Return (X, Y) of the center of cell containing provided text 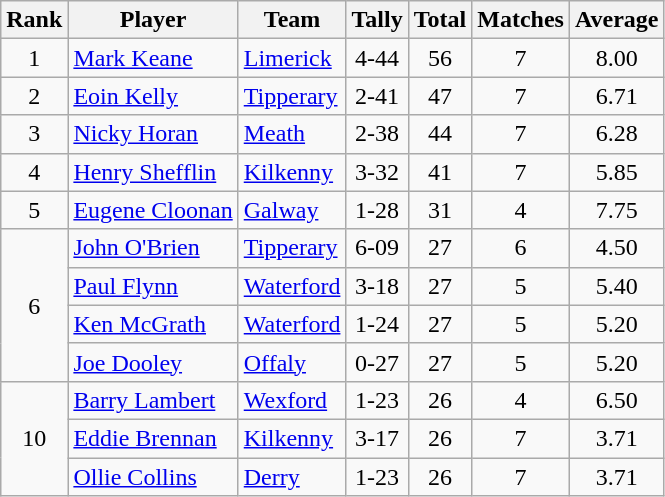
Eoin Kelly (153, 96)
Joe Dooley (153, 362)
Eddie Brennan (153, 438)
Paul Flynn (153, 286)
2-41 (377, 96)
5.40 (616, 286)
Henry Shefflin (153, 172)
Total (440, 20)
8.00 (616, 58)
3 (34, 134)
44 (440, 134)
Tally (377, 20)
John O'Brien (153, 248)
Eugene Cloonan (153, 210)
3-17 (377, 438)
Barry Lambert (153, 400)
Ken McGrath (153, 324)
3-32 (377, 172)
31 (440, 210)
Limerick (292, 58)
Wexford (292, 400)
6.71 (616, 96)
4.50 (616, 248)
2-38 (377, 134)
56 (440, 58)
47 (440, 96)
1-28 (377, 210)
6.50 (616, 400)
Matches (521, 20)
10 (34, 438)
6-09 (377, 248)
1 (34, 58)
5.85 (616, 172)
Offaly (292, 362)
4-44 (377, 58)
3-18 (377, 286)
Player (153, 20)
0-27 (377, 362)
2 (34, 96)
Mark Keane (153, 58)
Rank (34, 20)
6.28 (616, 134)
Galway (292, 210)
Meath (292, 134)
1-24 (377, 324)
Nicky Horan (153, 134)
7.75 (616, 210)
Derry (292, 477)
41 (440, 172)
Team (292, 20)
Average (616, 20)
Ollie Collins (153, 477)
